Capture the cell that displays the provided text and extract its (x, y) central coordinate. 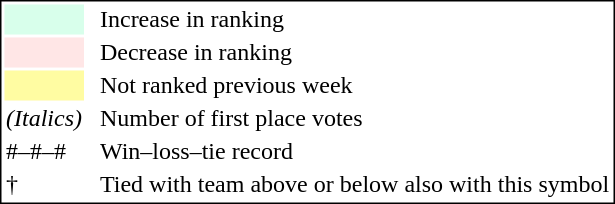
Not ranked previous week (354, 85)
Increase in ranking (354, 19)
Tied with team above or below also with this symbol (354, 185)
#–#–# (44, 151)
Number of first place votes (354, 119)
(Italics) (44, 119)
Decrease in ranking (354, 53)
Win–loss–tie record (354, 151)
† (44, 185)
